Determine the (X, Y) coordinate at the center of the cell enclosing the given text.  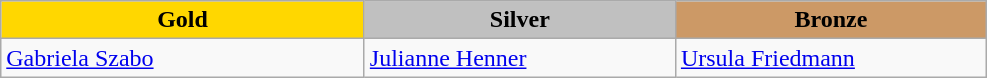
Julianne Henner (520, 58)
Gabriela Szabo (183, 58)
Bronze (830, 20)
Ursula Friedmann (830, 58)
Silver (520, 20)
Gold (183, 20)
